Find where the given text appears and provide that cell's center as [X, Y] coordinate. 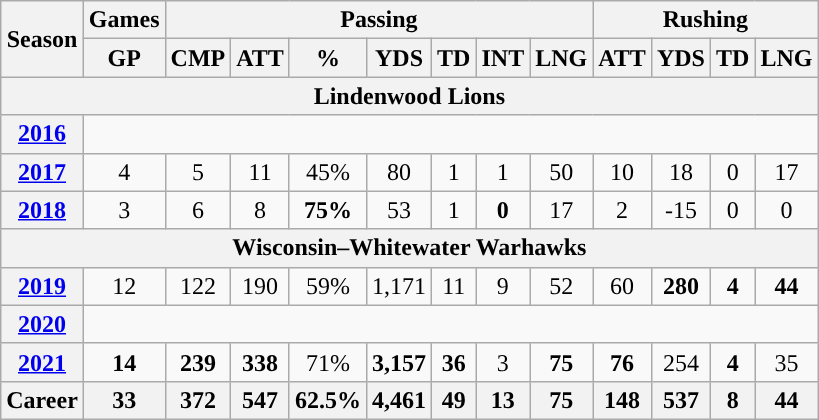
80 [398, 172]
122 [198, 286]
Lindenwood Lions [410, 96]
62.5% [328, 400]
2020 [42, 324]
GP [124, 58]
2 [622, 210]
Career [42, 400]
33 [124, 400]
280 [680, 286]
3,157 [398, 362]
338 [260, 362]
6 [198, 210]
4,461 [398, 400]
% [328, 58]
10 [622, 172]
12 [124, 286]
Wisconsin–Whitewater Warhawks [410, 248]
59% [328, 286]
76 [622, 362]
Season [42, 39]
239 [198, 362]
2019 [42, 286]
Rushing [706, 20]
75% [328, 210]
2021 [42, 362]
60 [622, 286]
537 [680, 400]
71% [328, 362]
35 [786, 362]
53 [398, 210]
Passing [379, 20]
45% [328, 172]
2018 [42, 210]
14 [124, 362]
-15 [680, 210]
372 [198, 400]
2017 [42, 172]
148 [622, 400]
INT [503, 58]
49 [454, 400]
13 [503, 400]
547 [260, 400]
254 [680, 362]
2016 [42, 134]
18 [680, 172]
1,171 [398, 286]
CMP [198, 58]
Games [124, 20]
9 [503, 286]
190 [260, 286]
52 [562, 286]
36 [454, 362]
50 [562, 172]
5 [198, 172]
